Provide the (X, Y) coordinate of the cell's center where the given text is located.  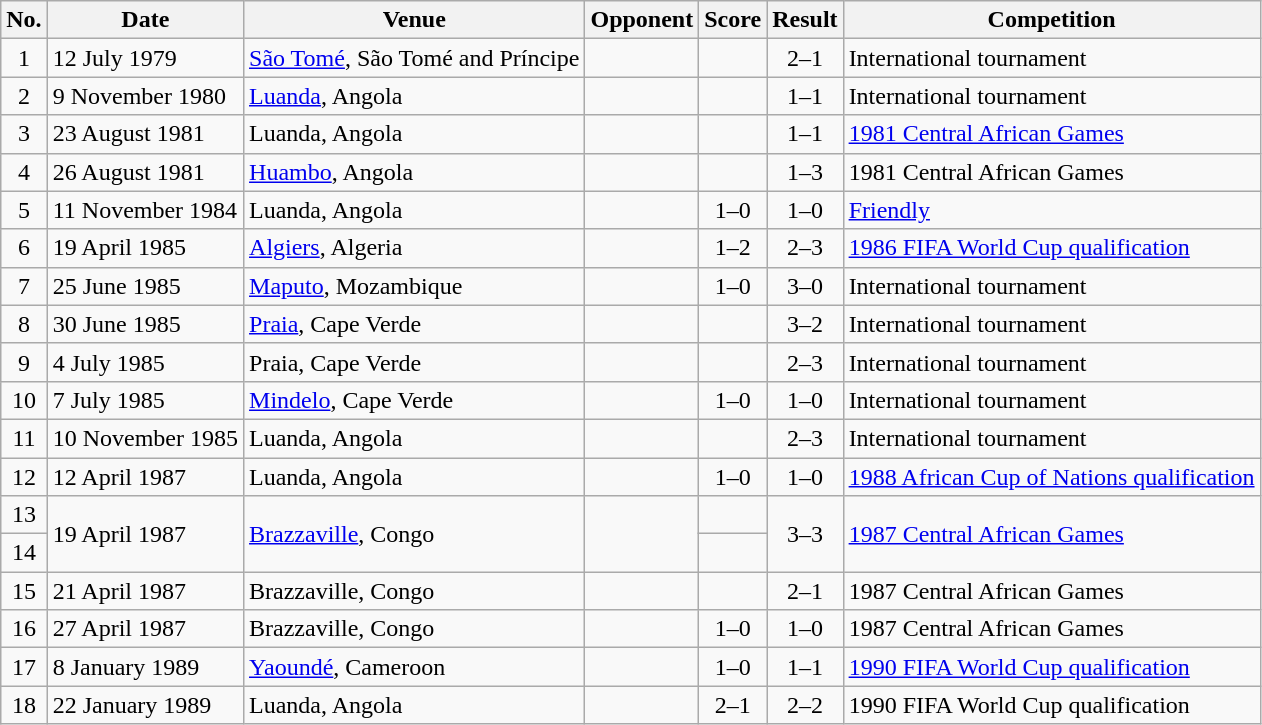
São Tomé, São Tomé and Príncipe (414, 58)
11 November 1984 (145, 210)
30 June 1985 (145, 324)
9 (24, 362)
7 (24, 286)
Yaoundé, Cameroon (414, 667)
Competition (1052, 20)
4 (24, 172)
3 (24, 134)
Maputo, Mozambique (414, 286)
19 April 1987 (145, 534)
Opponent (642, 20)
No. (24, 20)
25 June 1985 (145, 286)
8 (24, 324)
10 November 1985 (145, 438)
13 (24, 515)
7 July 1985 (145, 400)
1–2 (733, 248)
16 (24, 629)
Friendly (1052, 210)
2–2 (805, 705)
14 (24, 553)
5 (24, 210)
Date (145, 20)
26 August 1981 (145, 172)
8 January 1989 (145, 667)
12 (24, 477)
2 (24, 96)
Mindelo, Cape Verde (414, 400)
Score (733, 20)
3–3 (805, 534)
11 (24, 438)
1986 FIFA World Cup qualification (1052, 248)
27 April 1987 (145, 629)
9 November 1980 (145, 96)
6 (24, 248)
21 April 1987 (145, 591)
Result (805, 20)
1 (24, 58)
12 July 1979 (145, 58)
1–3 (805, 172)
3–0 (805, 286)
17 (24, 667)
Huambo, Angola (414, 172)
18 (24, 705)
Algiers, Algeria (414, 248)
15 (24, 591)
4 July 1985 (145, 362)
10 (24, 400)
1988 African Cup of Nations qualification (1052, 477)
19 April 1985 (145, 248)
3–2 (805, 324)
12 April 1987 (145, 477)
Venue (414, 20)
23 August 1981 (145, 134)
22 January 1989 (145, 705)
